Determine the [X, Y] coordinate at the center of the cell enclosing the given text.  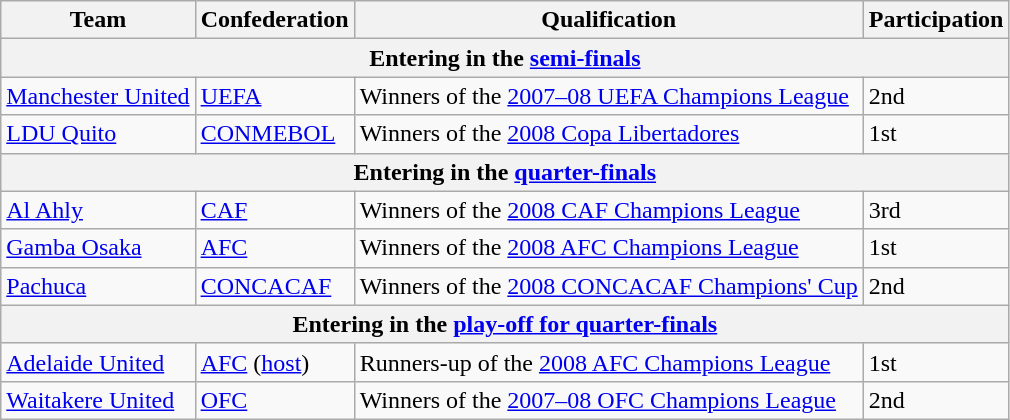
CAF [274, 210]
Gamba Osaka [98, 248]
Pachuca [98, 286]
Entering in the play-off for quarter-finals [505, 324]
Winners of the 2007–08 OFC Champions League [608, 400]
CONCACAF [274, 286]
Team [98, 20]
Winners of the 2008 CAF Champions League [608, 210]
AFC (host) [274, 362]
Qualification [608, 20]
OFC [274, 400]
Entering in the semi-finals [505, 58]
Al Ahly [98, 210]
Adelaide United [98, 362]
UEFA [274, 96]
Winners of the 2008 CONCACAF Champions' Cup [608, 286]
Manchester United [98, 96]
Entering in the quarter-finals [505, 172]
Winners of the 2008 Copa Libertadores [608, 134]
Winners of the 2007–08 UEFA Champions League [608, 96]
CONMEBOL [274, 134]
Confederation [274, 20]
Winners of the 2008 AFC Champions League [608, 248]
Participation [936, 20]
LDU Quito [98, 134]
AFC [274, 248]
Runners-up of the 2008 AFC Champions League [608, 362]
3rd [936, 210]
Waitakere United [98, 400]
